Extract the (x, y) coordinate from the center of the cell holding the provided text.  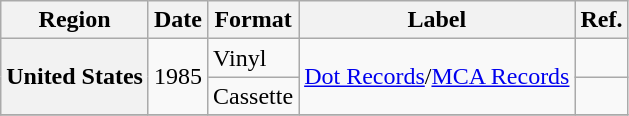
Ref. (602, 20)
Format (254, 20)
Cassette (254, 96)
1985 (178, 77)
Date (178, 20)
Region (75, 20)
Dot Records/MCA Records (437, 77)
United States (75, 77)
Vinyl (254, 58)
Label (437, 20)
